Output the [x, y] coordinate of the center of the cell containing the given text.  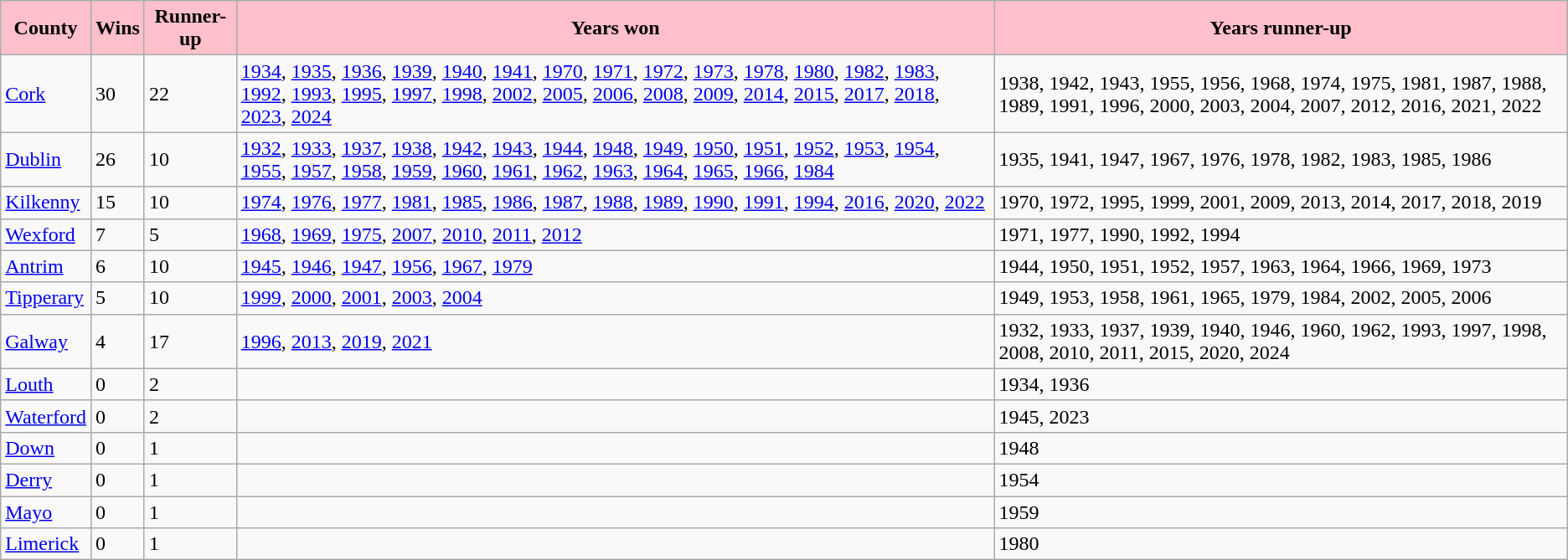
Kilkenny [46, 203]
1949, 1953, 1958, 1961, 1965, 1979, 1984, 2002, 2005, 2006 [1281, 298]
Down [46, 448]
30 [117, 94]
17 [190, 342]
1970, 1972, 1995, 1999, 2001, 2009, 2013, 2014, 2017, 2018, 2019 [1281, 203]
7 [117, 234]
1999, 2000, 2001, 2003, 2004 [615, 298]
1932, 1933, 1937, 1939, 1940, 1946, 1960, 1962, 1993, 1997, 1998, 2008, 2010, 2011, 2015, 2020, 2024 [1281, 342]
1938, 1942, 1943, 1955, 1956, 1968, 1974, 1975, 1981, 1987, 1988, 1989, 1991, 1996, 2000, 2003, 2004, 2007, 2012, 2016, 2021, 2022 [1281, 94]
Galway [46, 342]
1974, 1976, 1977, 1981, 1985, 1986, 1987, 1988, 1989, 1990, 1991, 1994, 2016, 2020, 2022 [615, 203]
1968, 1969, 1975, 2007, 2010, 2011, 2012 [615, 234]
1954 [1281, 480]
County [46, 28]
Wexford [46, 234]
Derry [46, 480]
1934, 1936 [1281, 384]
4 [117, 342]
Limerick [46, 544]
Waterford [46, 416]
1971, 1977, 1990, 1992, 1994 [1281, 234]
1948 [1281, 448]
1944, 1950, 1951, 1952, 1957, 1963, 1964, 1966, 1969, 1973 [1281, 266]
Tipperary [46, 298]
1945, 2023 [1281, 416]
15 [117, 203]
1935, 1941, 1947, 1967, 1976, 1978, 1982, 1983, 1985, 1986 [1281, 159]
Antrim [46, 266]
Years won [615, 28]
Runner-up [190, 28]
1996, 2013, 2019, 2021 [615, 342]
1945, 1946, 1947, 1956, 1967, 1979 [615, 266]
22 [190, 94]
Mayo [46, 511]
6 [117, 266]
1959 [1281, 511]
Louth [46, 384]
Dublin [46, 159]
1980 [1281, 544]
Cork [46, 94]
Wins [117, 28]
Years runner-up [1281, 28]
26 [117, 159]
